Pinpoint the cell where the given text exists, returning its [X, Y] midpoint coordinate. 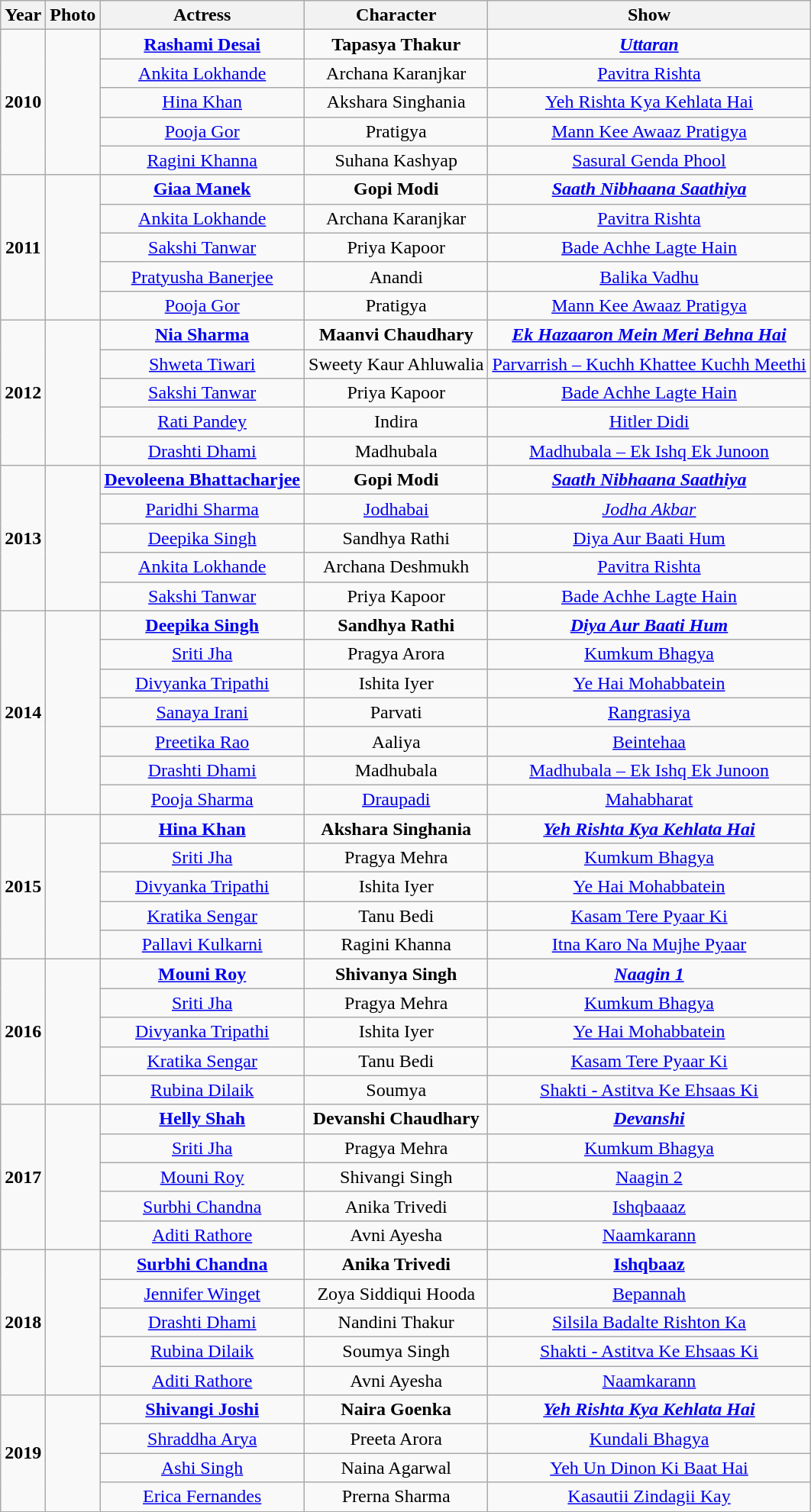
Parvarrish – Kuchh Khattee Kuchh Meethi [649, 364]
Shivangi Joshi [202, 1410]
Hitler Didi [649, 422]
Ashi Singh [202, 1468]
Ishqbaaz [649, 1264]
Ishqbaaaz [649, 1206]
Rangrasiya [649, 712]
2016 [23, 1032]
Devoleena Bhattacharjee [202, 480]
Sasural Genda Phool [649, 160]
Actress [202, 15]
Preetika Rao [202, 741]
Shivanya Singh [396, 974]
Nandini Thakur [396, 1323]
Bepannah [649, 1294]
Pallavi Kulkarni [202, 945]
Soumya [396, 1090]
Zoya Siddiqui Hooda [396, 1294]
Devanshi [649, 1119]
Itna Karo Na Mujhe Pyaar [649, 945]
Pratyusha Banerjee [202, 276]
Balika Vadhu [649, 276]
Ek Hazaaron Mein Meri Behna Hai [649, 334]
Mahabharat [649, 799]
Pooja Sharma [202, 799]
Sweety Kaur Ahluwalia [396, 364]
Naira Goenka [396, 1410]
2017 [23, 1177]
Aaliya [396, 741]
Naagin 1 [649, 974]
Character [396, 15]
Naagin 2 [649, 1177]
2010 [23, 102]
Jodha Akbar [649, 509]
2019 [23, 1453]
Giaa Manek [202, 189]
Silsila Badalte Rishton Ka [649, 1323]
Preeta Arora [396, 1439]
2015 [23, 886]
Show [649, 15]
Yeh Un Dinon Ki Baat Hai [649, 1468]
Indira [396, 422]
Jennifer Winget [202, 1294]
Helly Shah [202, 1119]
Soumya Singh [396, 1352]
Jodhabai [396, 509]
Kundali Bhagya [649, 1439]
2012 [23, 392]
Devanshi Chaudhary [396, 1119]
Parvati [396, 712]
Uttaran [649, 44]
Shweta Tiwari [202, 364]
Suhana Kashyap [396, 160]
Beintehaa [649, 741]
Shivangi Singh [396, 1177]
2011 [23, 247]
Sanaya Irani [202, 712]
2014 [23, 712]
Tapasya Thakur [396, 44]
2013 [23, 538]
Photo [73, 15]
Draupadi [396, 799]
Shraddha Arya [202, 1439]
Anandi [396, 276]
Year [23, 15]
Rati Pandey [202, 422]
Erica Fernandes [202, 1497]
Kasautii Zindagii Kay [649, 1497]
Archana Deshmukh [396, 567]
Prerna Sharma [396, 1497]
2018 [23, 1322]
Nia Sharma [202, 334]
Paridhi Sharma [202, 509]
Naina Agarwal [396, 1468]
Pragya Arora [396, 654]
Maanvi Chaudhary [396, 334]
Rashami Desai [202, 44]
